Return the (X, Y) coordinate for the center point of the cell that contains the specified text.  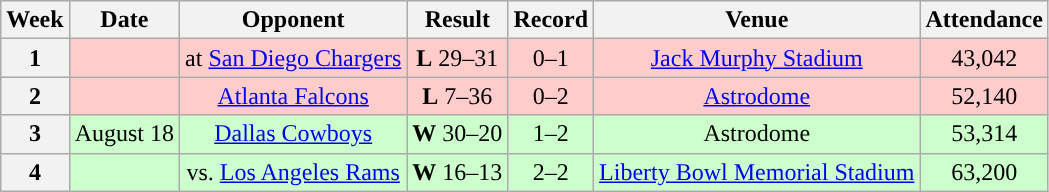
3 (35, 134)
L 7–36 (458, 96)
Attendance (984, 20)
52,140 (984, 96)
Week (35, 20)
W 16–13 (458, 172)
Atlanta Falcons (294, 96)
43,042 (984, 58)
vs. Los Angeles Rams (294, 172)
Result (458, 20)
August 18 (124, 134)
L 29–31 (458, 58)
Date (124, 20)
53,314 (984, 134)
W 30–20 (458, 134)
Dallas Cowboys (294, 134)
1–2 (551, 134)
Liberty Bowl Memorial Stadium (757, 172)
1 (35, 58)
4 (35, 172)
63,200 (984, 172)
Venue (757, 20)
0–2 (551, 96)
2 (35, 96)
0–1 (551, 58)
Opponent (294, 20)
at San Diego Chargers (294, 58)
Jack Murphy Stadium (757, 58)
Record (551, 20)
2–2 (551, 172)
